Determine the (X, Y) coordinate at the center of the cell enclosing the given text.  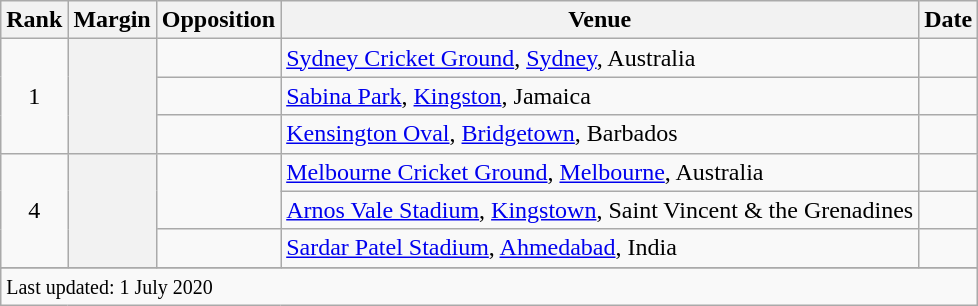
Sydney Cricket Ground, Sydney, Australia (600, 58)
Melbourne Cricket Ground, Melbourne, Australia (600, 172)
Last updated: 1 July 2020 (490, 286)
4 (34, 210)
Arnos Vale Stadium, Kingstown, Saint Vincent & the Grenadines (600, 210)
Venue (600, 20)
Rank (34, 20)
Opposition (218, 20)
1 (34, 96)
Date (948, 20)
Sabina Park, Kingston, Jamaica (600, 96)
Sardar Patel Stadium, Ahmedabad, India (600, 248)
Margin (112, 20)
Kensington Oval, Bridgetown, Barbados (600, 134)
